For the text-containing cell, return its midpoint in (X, Y) coordinate format. 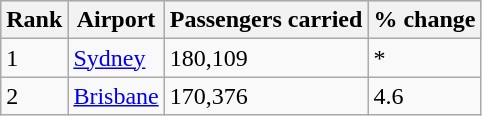
* (424, 58)
4.6 (424, 96)
170,376 (266, 96)
180,109 (266, 58)
1 (34, 58)
Passengers carried (266, 20)
Brisbane (116, 96)
Airport (116, 20)
Rank (34, 20)
Sydney (116, 58)
2 (34, 96)
% change (424, 20)
